Pinpoint the cell where the given text exists, returning its [x, y] midpoint coordinate. 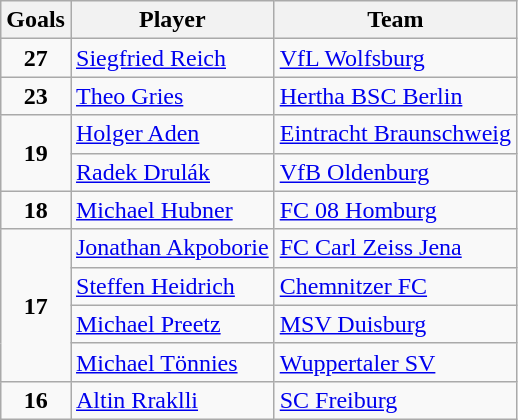
Michael Preetz [172, 324]
27 [36, 58]
Michael Tönnies [172, 362]
Eintracht Braunschweig [395, 134]
Theo Gries [172, 96]
FC Carl Zeiss Jena [395, 248]
VfL Wolfsburg [395, 58]
FC 08 Homburg [395, 210]
Jonathan Akpoborie [172, 248]
VfB Oldenburg [395, 172]
Chemnitzer FC [395, 286]
Siegfried Reich [172, 58]
Michael Hubner [172, 210]
Hertha BSC Berlin [395, 96]
Steffen Heidrich [172, 286]
23 [36, 96]
Holger Aden [172, 134]
Radek Drulák [172, 172]
MSV Duisburg [395, 324]
Goals [36, 20]
Team [395, 20]
Wuppertaler SV [395, 362]
Player [172, 20]
19 [36, 153]
16 [36, 400]
Altin Rraklli [172, 400]
17 [36, 305]
18 [36, 210]
SC Freiburg [395, 400]
